Provide the (x, y) coordinate of the cell's center where the given text is located.  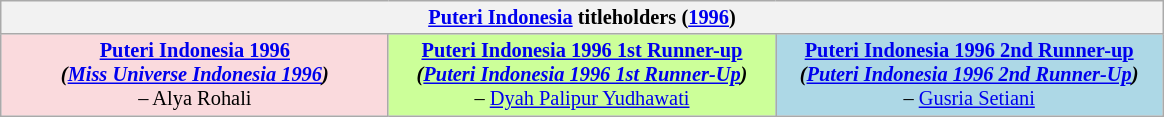
Puteri Indonesia 1996(Miss Universe Indonesia 1996) – Alya Rohali (194, 75)
Puteri Indonesia 1996 1st Runner-up(Puteri Indonesia 1996 1st Runner-Up) – Dyah Palipur Yudhawati (582, 75)
Puteri Indonesia titleholders (1996) (582, 17)
Puteri Indonesia 1996 2nd Runner-up(Puteri Indonesia 1996 2nd Runner-Up) – Gusria Setiani (970, 75)
